From the cell containing the given text, extract its center point as [X, Y] coordinate. 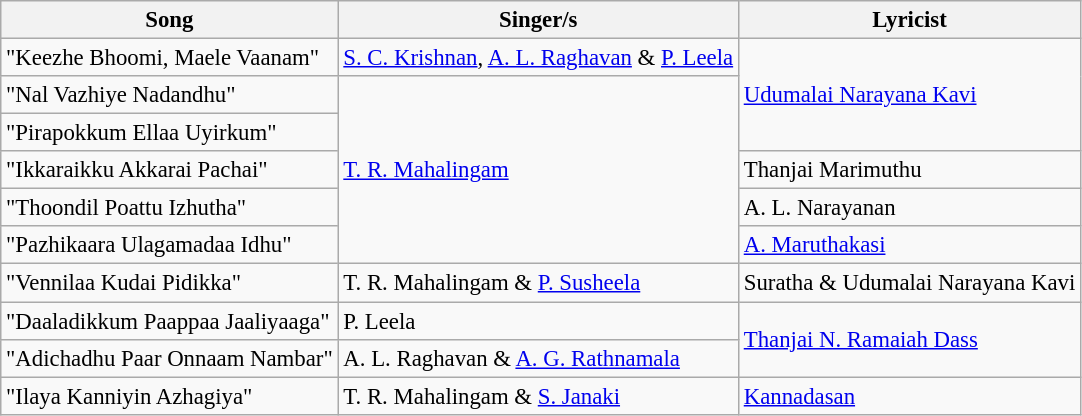
"Adichadhu Paar Onnaam Nambar" [170, 358]
Thanjai N. Ramaiah Dass [909, 340]
"Ikkaraikku Akkarai Pachai" [170, 170]
"Ilaya Kanniyin Azhagiya" [170, 396]
Lyricist [909, 20]
"Nal Vazhiye Nadandhu" [170, 95]
T. R. Mahalingam & P. Susheela [538, 283]
Suratha & Udumalai Narayana Kavi [909, 283]
Kannadasan [909, 396]
Thanjai Marimuthu [909, 170]
A. Maruthakasi [909, 245]
S. C. Krishnan, A. L. Raghavan & P. Leela [538, 58]
"Daaladikkum Paappaa Jaaliyaaga" [170, 321]
T. R. Mahalingam [538, 170]
"Pazhikaara Ulagamadaa Idhu" [170, 245]
Song [170, 20]
Udumalai Narayana Kavi [909, 96]
T. R. Mahalingam & S. Janaki [538, 396]
Singer/s [538, 20]
"Keezhe Bhoomi, Maele Vaanam" [170, 58]
P. Leela [538, 321]
A. L. Narayanan [909, 208]
"Vennilaa Kudai Pidikka" [170, 283]
"Pirapokkum Ellaa Uyirkum" [170, 133]
"Thoondil Poattu Izhutha" [170, 208]
A. L. Raghavan & A. G. Rathnamala [538, 358]
